Detect which cell encompasses the target text, then output its [x, y] center coordinate. 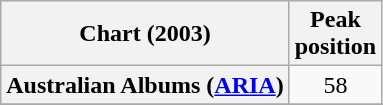
Chart (2003) [145, 34]
Australian Albums (ARIA) [145, 85]
Peakposition [335, 34]
58 [335, 85]
